Find where the given text appears and provide that cell's center as (X, Y) coordinate. 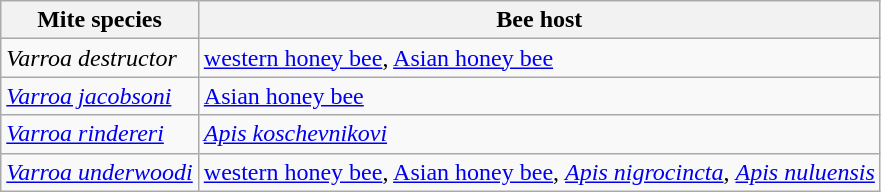
Varroa jacobsoni (100, 96)
western honey bee, Asian honey bee (539, 58)
western honey bee, Asian honey bee, Apis nigrocincta, Apis nuluensis (539, 172)
Varroa underwoodi (100, 172)
Varroa destructor (100, 58)
Mite species (100, 20)
Asian honey bee (539, 96)
Varroa rindereri (100, 134)
Apis koschevnikovi (539, 134)
Bee host (539, 20)
